Scan for the cell matching the given text and deliver its (x, y) coordinate at center. 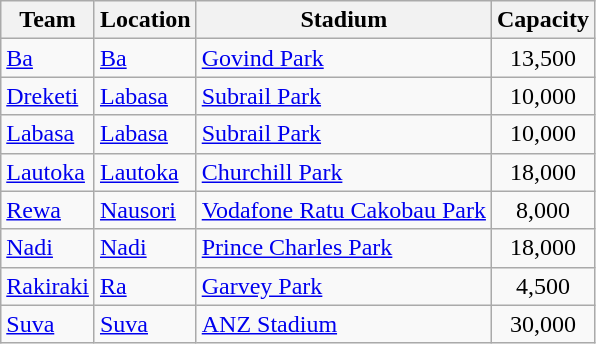
8,000 (542, 210)
Vodafone Ratu Cakobau Park (344, 210)
Garvey Park (344, 286)
13,500 (542, 58)
4,500 (542, 286)
Churchill Park (344, 172)
Location (145, 20)
Ra (145, 286)
Govind Park (344, 58)
Team (48, 20)
Dreketi (48, 96)
30,000 (542, 324)
Nausori (145, 210)
Rakiraki (48, 286)
Rewa (48, 210)
Capacity (542, 20)
ANZ Stadium (344, 324)
Stadium (344, 20)
Prince Charles Park (344, 248)
